Identify which cell holds the provided text, then report its (x, y) central coordinate. 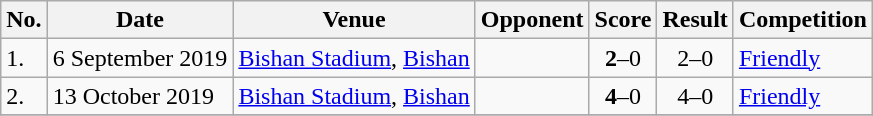
Opponent (532, 20)
1. (24, 58)
2. (24, 96)
6 September 2019 (140, 58)
Result (695, 20)
13 October 2019 (140, 96)
Venue (354, 20)
Date (140, 20)
Score (623, 20)
Competition (802, 20)
No. (24, 20)
